Return the (x, y) coordinate for the center point of the cell that contains the specified text.  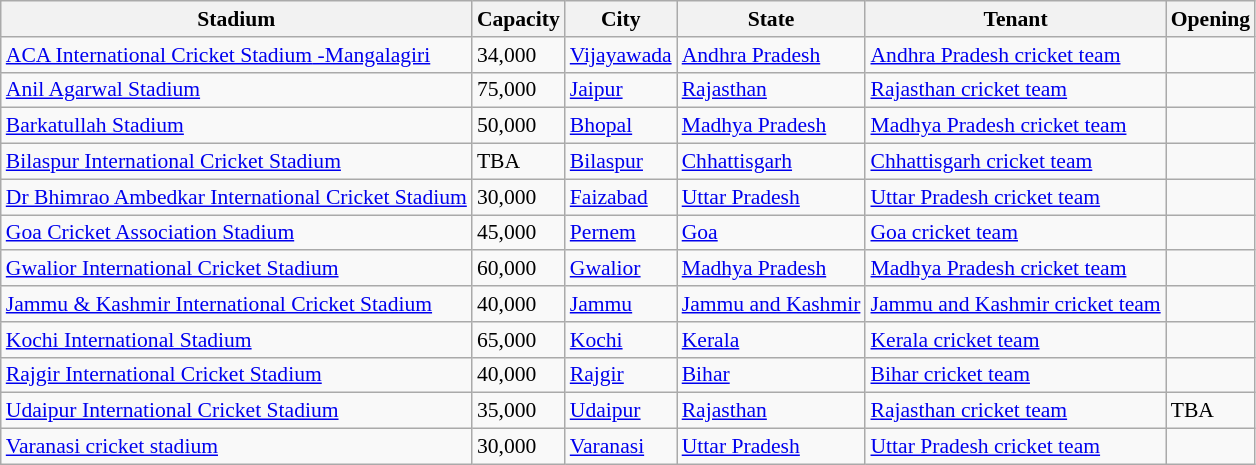
Faizabad (621, 197)
Kerala cricket team (1015, 340)
60,000 (518, 269)
Jammu & Kashmir International Cricket Stadium (236, 304)
Goa cricket team (1015, 233)
Andhra Pradesh (772, 55)
Vijayawada (621, 55)
Jammu and Kashmir cricket team (1015, 304)
Kochi (621, 340)
34,000 (518, 55)
Udaipur (621, 411)
75,000 (518, 90)
Barkatullah Stadium (236, 126)
Bilaspur International Cricket Stadium (236, 162)
Rajgir (621, 375)
City (621, 19)
Gwalior (621, 269)
Bihar cricket team (1015, 375)
Kochi International Stadium (236, 340)
50,000 (518, 126)
65,000 (518, 340)
Varanasi (621, 447)
35,000 (518, 411)
Bihar (772, 375)
Rajgir International Cricket Stadium (236, 375)
State (772, 19)
Jammu (621, 304)
Bilaspur (621, 162)
Udaipur International Cricket Stadium (236, 411)
Stadium (236, 19)
Gwalior International Cricket Stadium (236, 269)
Bhopal (621, 126)
Anil Agarwal Stadium (236, 90)
Goa (772, 233)
Chhattisgarh cricket team (1015, 162)
Jaipur (621, 90)
ACA International Cricket Stadium -Mangalagiri (236, 55)
Capacity (518, 19)
45,000 (518, 233)
Kerala (772, 340)
Opening (1210, 19)
Dr Bhimrao Ambedkar International Cricket Stadium (236, 197)
Andhra Pradesh cricket team (1015, 55)
Chhattisgarh (772, 162)
Pernem (621, 233)
Jammu and Kashmir (772, 304)
Goa Cricket Association Stadium (236, 233)
Varanasi cricket stadium (236, 447)
Tenant (1015, 19)
